From the cell containing the given text, extract its center point as [X, Y] coordinate. 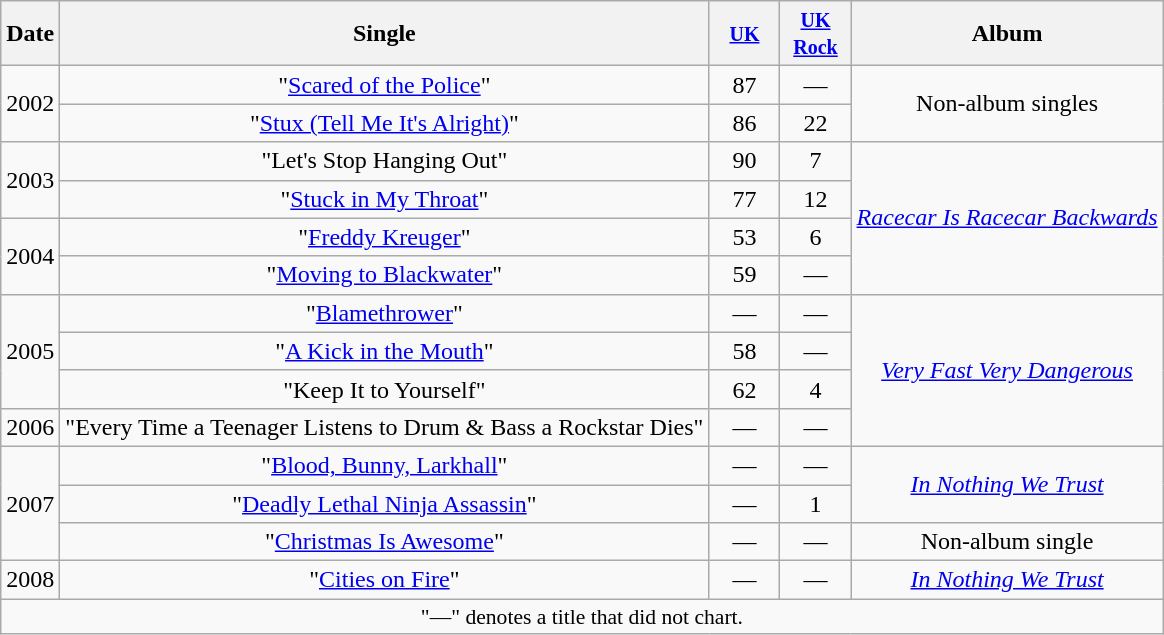
"Blamethrower" [384, 313]
UK Rock [816, 34]
2005 [30, 351]
90 [744, 161]
Non-album single [1007, 542]
2006 [30, 427]
"A Kick in the Mouth" [384, 351]
12 [816, 199]
2003 [30, 180]
2002 [30, 104]
Single [384, 34]
"Stuck in My Throat" [384, 199]
Date [30, 34]
7 [816, 161]
Non-album singles [1007, 104]
Racecar Is Racecar Backwards [1007, 218]
"Scared of the Police" [384, 85]
"—" denotes a title that did not chart. [582, 617]
59 [744, 275]
6 [816, 237]
"Every Time a Teenager Listens to Drum & Bass a Rockstar Dies" [384, 427]
86 [744, 123]
"Freddy Kreuger" [384, 237]
2008 [30, 580]
1 [816, 503]
UK [744, 34]
Very Fast Very Dangerous [1007, 370]
Album [1007, 34]
"Keep It to Yourself" [384, 389]
87 [744, 85]
"Blood, Bunny, Larkhall" [384, 465]
"Deadly Lethal Ninja Assassin" [384, 503]
"Christmas Is Awesome" [384, 542]
22 [816, 123]
"Cities on Fire" [384, 580]
77 [744, 199]
62 [744, 389]
58 [744, 351]
4 [816, 389]
"Moving to Blackwater" [384, 275]
"Stux (Tell Me It's Alright)" [384, 123]
53 [744, 237]
"Let's Stop Hanging Out" [384, 161]
2007 [30, 503]
2004 [30, 256]
